Pinpoint the cell where the given text exists, returning its [X, Y] midpoint coordinate. 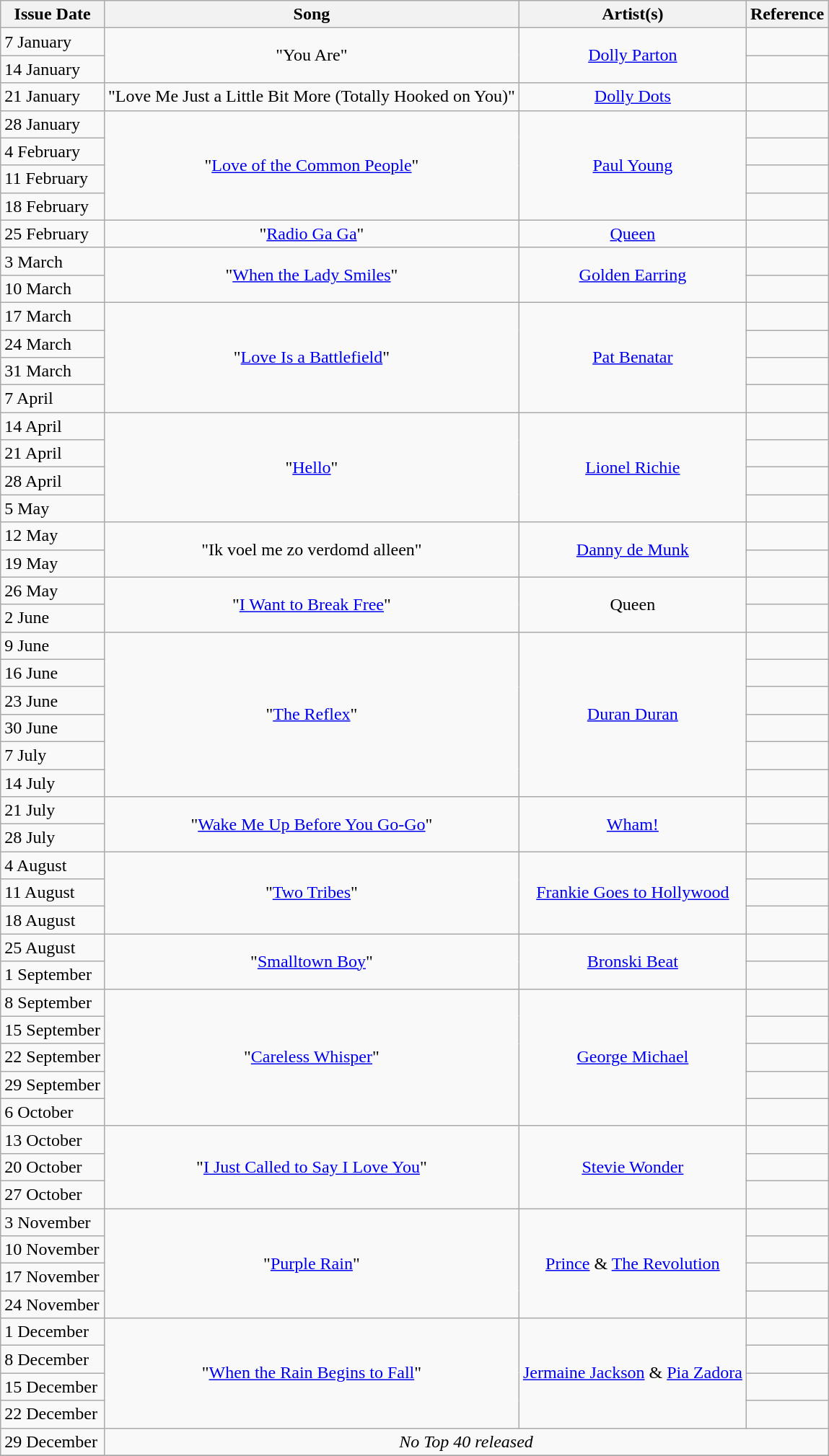
"Love Is a Battlefield" [312, 357]
"Purple Rain" [312, 1263]
24 November [53, 1305]
6 October [53, 1112]
Jermaine Jackson & Pia Zadora [632, 1373]
3 March [53, 261]
25 February [53, 234]
14 July [53, 782]
29 September [53, 1085]
8 September [53, 1002]
4 February [53, 151]
10 March [53, 288]
No Top 40 released [466, 1442]
30 June [53, 728]
11 February [53, 179]
22 September [53, 1057]
23 June [53, 700]
7 April [53, 399]
"You Are" [312, 56]
17 November [53, 1277]
1 December [53, 1332]
"When the Rain Begins to Fall" [312, 1373]
28 July [53, 838]
20 October [53, 1167]
7 January [53, 42]
29 December [53, 1442]
9 June [53, 645]
Dolly Dots [632, 97]
31 March [53, 371]
Lionel Richie [632, 467]
Artist(s) [632, 14]
18 February [53, 206]
"Love of the Common People" [312, 165]
13 October [53, 1139]
Song [312, 14]
3 November [53, 1222]
15 December [53, 1387]
"Wake Me Up Before You Go-Go" [312, 824]
Dolly Parton [632, 56]
"I Just Called to Say I Love You" [312, 1167]
21 January [53, 97]
14 January [53, 69]
24 March [53, 344]
"Love Me Just a Little Bit More (Totally Hooked on You)" [312, 97]
5 May [53, 508]
21 July [53, 811]
12 May [53, 536]
"Smalltown Boy" [312, 961]
15 September [53, 1030]
16 June [53, 673]
22 December [53, 1414]
10 November [53, 1250]
Bronski Beat [632, 961]
11 August [53, 893]
"The Reflex" [312, 714]
28 January [53, 124]
8 December [53, 1359]
Golden Earring [632, 275]
Reference [786, 14]
Issue Date [53, 14]
Pat Benatar [632, 357]
28 April [53, 481]
2 June [53, 618]
Stevie Wonder [632, 1167]
George Michael [632, 1057]
7 July [53, 755]
"Ik voel me zo verdomd alleen" [312, 550]
Wham! [632, 824]
Paul Young [632, 165]
25 August [53, 948]
4 August [53, 865]
"Radio Ga Ga" [312, 234]
"Two Tribes" [312, 893]
17 March [53, 316]
Frankie Goes to Hollywood [632, 893]
21 April [53, 454]
Danny de Munk [632, 550]
14 April [53, 426]
18 August [53, 920]
19 May [53, 563]
1 September [53, 975]
"When the Lady Smiles" [312, 275]
26 May [53, 591]
"Hello" [312, 467]
27 October [53, 1194]
Duran Duran [632, 714]
"I Want to Break Free" [312, 604]
Prince & The Revolution [632, 1263]
"Careless Whisper" [312, 1057]
